Capture the cell that displays the provided text and extract its [X, Y] central coordinate. 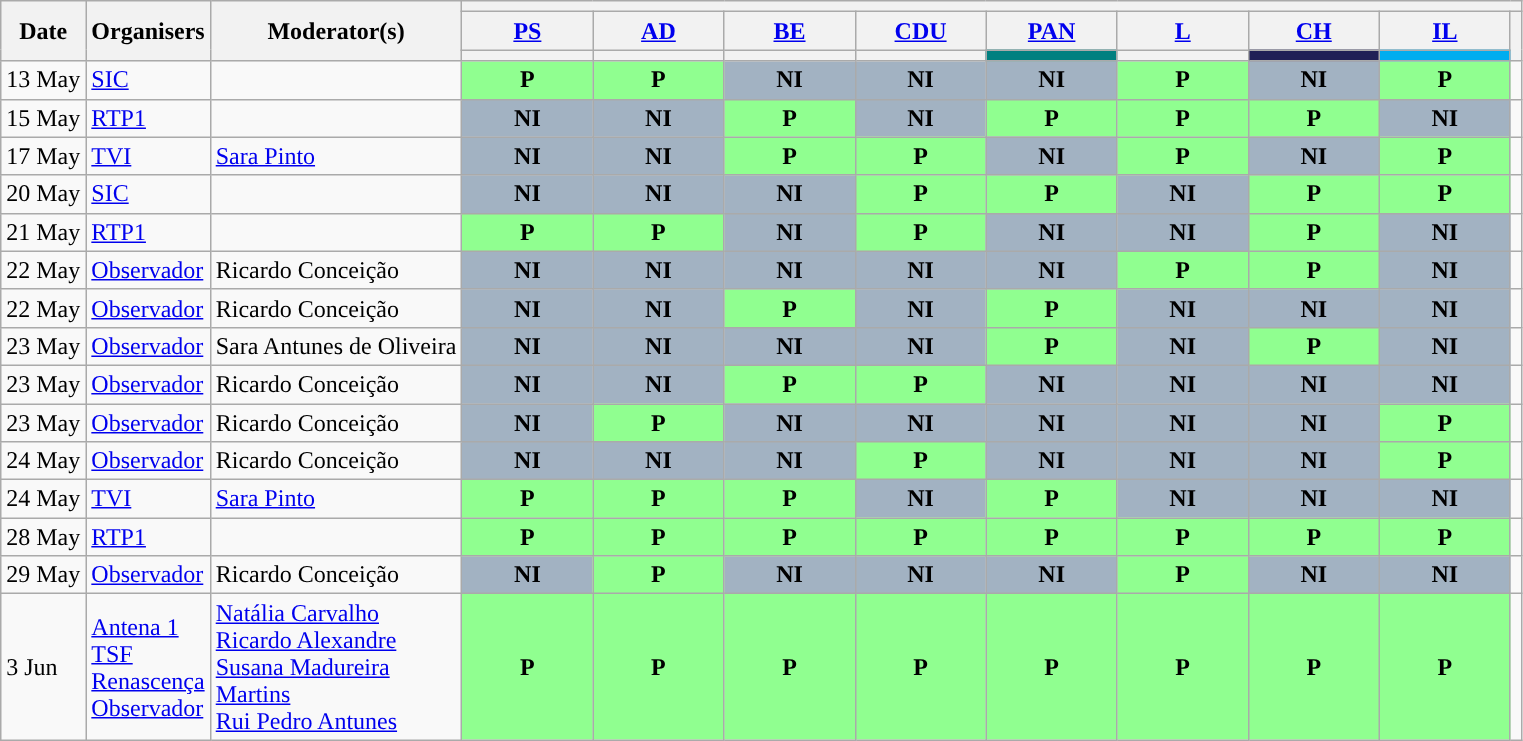
Date [44, 31]
13 May [44, 80]
15 May [44, 118]
Moderator(s) [336, 31]
Sara Antunes de Oliveira [336, 346]
17 May [44, 156]
BE [790, 31]
Natália CarvalhoRicardo AlexandreSusana MadureiraMartinsRui Pedro Antunes [336, 667]
3 Jun [44, 667]
CH [1314, 31]
PS [528, 31]
AD [658, 31]
Organisers [148, 31]
29 May [44, 575]
28 May [44, 537]
PAN [1052, 31]
20 May [44, 194]
IL [1444, 31]
Antena 1TSFRenascençaObservador [148, 667]
21 May [44, 232]
CDU [920, 31]
L [1182, 31]
